Extract the (X, Y) coordinate from the center of the cell holding the provided text.  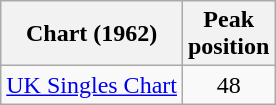
UK Singles Chart (92, 85)
Peakposition (228, 34)
48 (228, 85)
Chart (1962) (92, 34)
